Provide the (X, Y) coordinate of the cell's center where the given text is located.  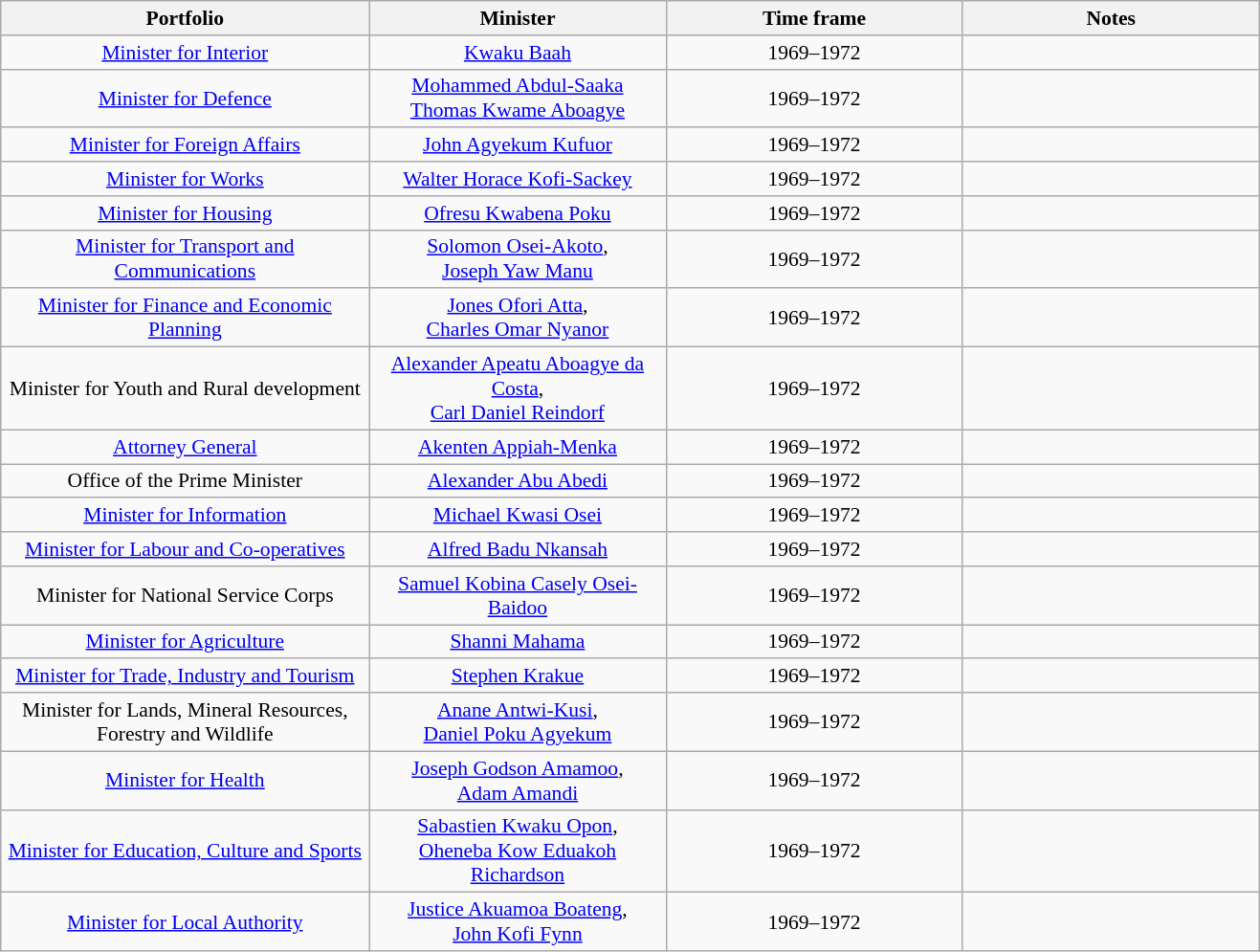
John Agyekum Kufuor (518, 145)
Minister for Education, Culture and Sports (186, 852)
Minister for Labour and Co-operatives (186, 549)
Ofresu Kwabena Poku (518, 213)
Kwaku Baah (518, 53)
Walter Horace Kofi-Sackey (518, 179)
Solomon Osei-Akoto,Joseph Yaw Manu (518, 258)
Alexander Apeatu Aboagye da Costa,Carl Daniel Reindorf (518, 388)
Minister for Youth and Rural development (186, 388)
Minister for Transport and Communications (186, 258)
Joseph Godson Amamoo,Adam Amandi (518, 781)
Minister for Information (186, 516)
Stephen Krakue (518, 676)
Time frame (814, 18)
Minister for Interior (186, 53)
Alexander Abu Abedi (518, 481)
Mohammed Abdul-SaakaThomas Kwame Aboagye (518, 98)
Sabastien Kwaku Opon,Oheneba Kow Eduakoh Richardson (518, 852)
Alfred Badu Nkansah (518, 549)
Anane Antwi-Kusi,Daniel Poku Agyekum (518, 721)
Portfolio (186, 18)
Jones Ofori Atta,Charles Omar Nyanor (518, 318)
Minister for Defence (186, 98)
Minister for Trade, Industry and Tourism (186, 676)
Minister for National Service Corps (186, 595)
Minister for Health (186, 781)
Minister for Agriculture (186, 642)
Shanni Mahama (518, 642)
Justice Akuamoa Boateng,John Kofi Fynn (518, 922)
Minister for Works (186, 179)
Minister for Finance and Economic Planning (186, 318)
Attorney General (186, 447)
Office of the Prime Minister (186, 481)
Minister for Lands, Mineral Resources, Forestry and Wildlife (186, 721)
Notes (1111, 18)
Minister for Local Authority (186, 922)
Minister for Housing (186, 213)
Minister for Foreign Affairs (186, 145)
Samuel Kobina Casely Osei-Baidoo (518, 595)
Minister (518, 18)
Akenten Appiah-Menka (518, 447)
Michael Kwasi Osei (518, 516)
